Detect which cell encompasses the target text, then output its [x, y] center coordinate. 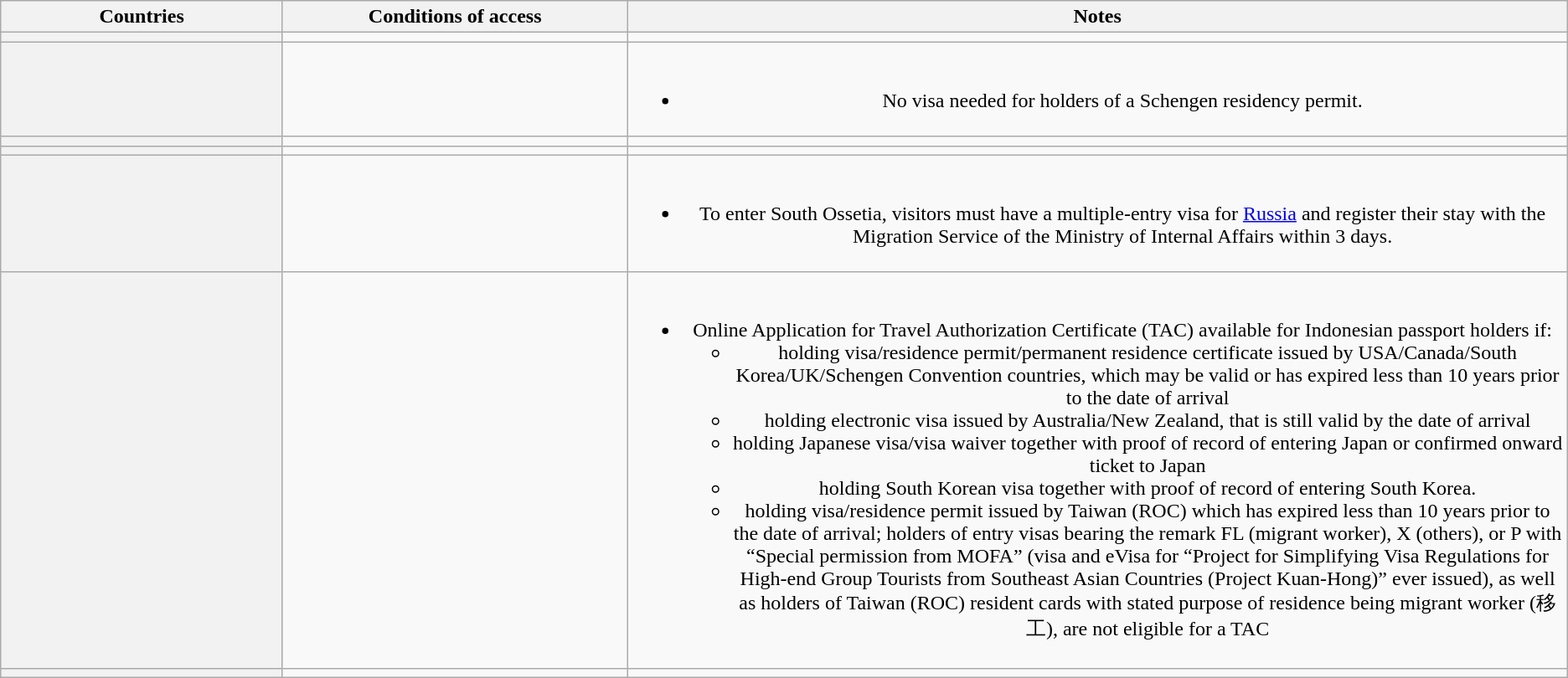
Conditions of access [454, 17]
Countries [142, 17]
No visa needed for holders of a Schengen residency permit. [1097, 89]
Notes [1097, 17]
